Provide the (x, y) coordinate of the cell's center where the given text is located.  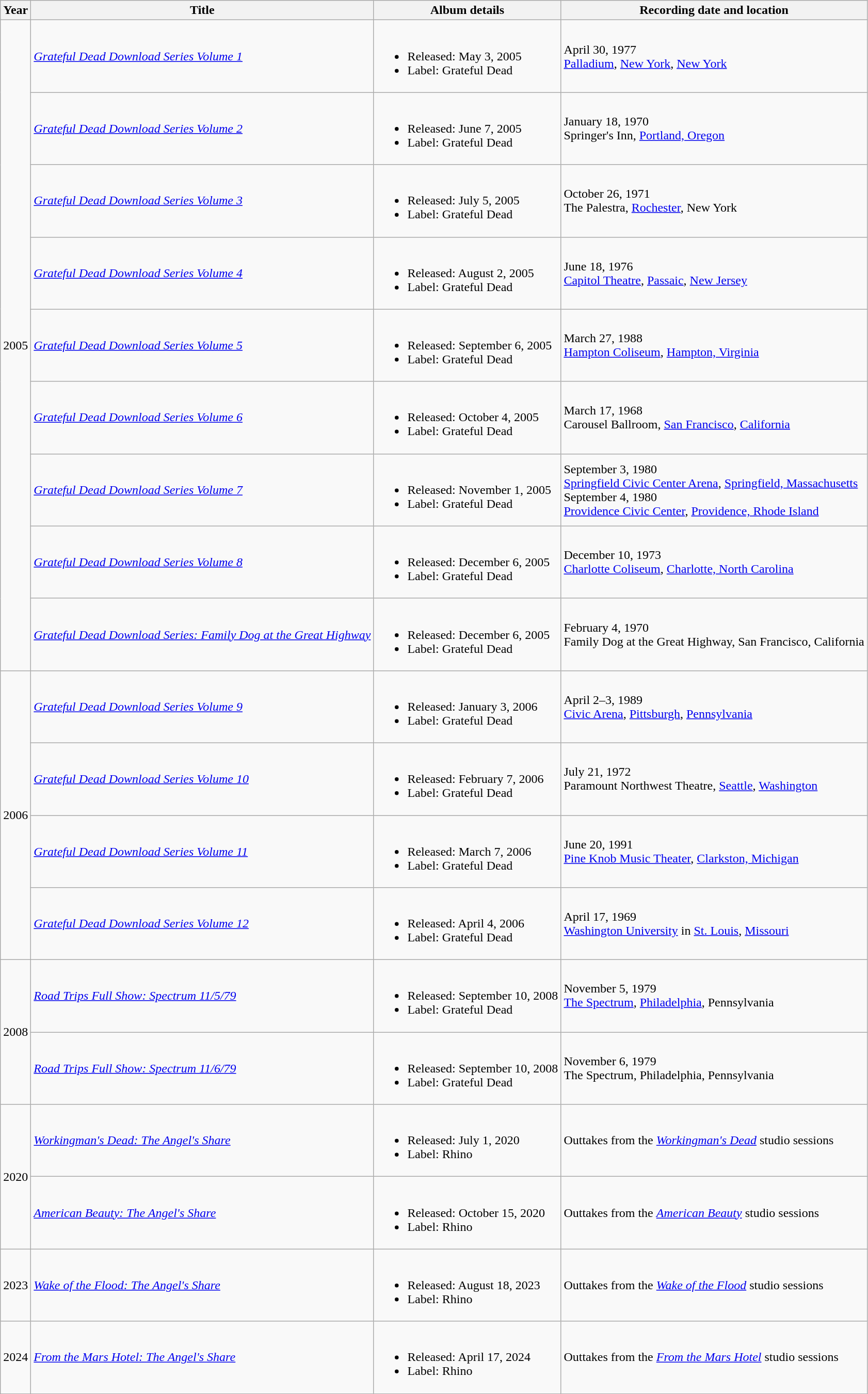
Outtakes from the Wake of the Flood studio sessions (714, 1285)
Title (202, 10)
2024 (15, 1357)
Road Trips Full Show: Spectrum 11/5/79 (202, 996)
July 21, 1972 Paramount Northwest Theatre, Seattle, Washington (714, 779)
Released: July 5, 2005Label: Grateful Dead (468, 201)
Released: April 4, 2006Label: Grateful Dead (468, 924)
September 3, 1980 Springfield Civic Center Arena, Springfield, Massachusetts September 4, 1980 Providence Civic Center, Providence, Rhode Island (714, 490)
Released: July 1, 2020Label: Rhino (468, 1141)
April 30, 1977 Palladium, New York, New York (714, 56)
Wake of the Flood: The Angel's Share (202, 1285)
April 2–3, 1989 Civic Arena, Pittsburgh, Pennsylvania (714, 707)
American Beauty: The Angel's Share (202, 1213)
Grateful Dead Download Series Volume 8 (202, 562)
Released: August 2, 2005Label: Grateful Dead (468, 273)
Year (15, 10)
Released: November 1, 2005Label: Grateful Dead (468, 490)
April 17, 1969 Washington University in St. Louis, Missouri (714, 924)
Album details (468, 10)
2023 (15, 1285)
Released: May 3, 2005Label: Grateful Dead (468, 56)
Released: April 17, 2024Label: Rhino (468, 1357)
2005 (15, 346)
Released: January 3, 2006Label: Grateful Dead (468, 707)
Released: August 18, 2023Label: Rhino (468, 1285)
From the Mars Hotel: The Angel's Share (202, 1357)
Grateful Dead Download Series: Family Dog at the Great Highway (202, 634)
Released: October 15, 2020Label: Rhino (468, 1213)
Workingman's Dead: The Angel's Share (202, 1141)
Grateful Dead Download Series Volume 3 (202, 201)
Grateful Dead Download Series Volume 9 (202, 707)
Grateful Dead Download Series Volume 1 (202, 56)
2006 (15, 815)
January 18, 1970 Springer's Inn, Portland, Oregon (714, 129)
June 20, 1991 Pine Knob Music Theater, Clarkston, Michigan (714, 852)
2020 (15, 1177)
November 6, 1979 The Spectrum, Philadelphia, Pennsylvania (714, 1068)
Grateful Dead Download Series Volume 12 (202, 924)
Released: September 6, 2005Label: Grateful Dead (468, 345)
March 27, 1988 Hampton Coliseum, Hampton, Virginia (714, 345)
Grateful Dead Download Series Volume 7 (202, 490)
Released: February 7, 2006Label: Grateful Dead (468, 779)
2008 (15, 1032)
Outtakes from the Workingman's Dead studio sessions (714, 1141)
Released: March 7, 2006Label: Grateful Dead (468, 852)
Grateful Dead Download Series Volume 2 (202, 129)
Outtakes from the American Beauty studio sessions (714, 1213)
March 17, 1968 Carousel Ballroom, San Francisco, California (714, 418)
Road Trips Full Show: Spectrum 11/6/79 (202, 1068)
Released: October 4, 2005Label: Grateful Dead (468, 418)
Grateful Dead Download Series Volume 4 (202, 273)
Grateful Dead Download Series Volume 5 (202, 345)
Released: June 7, 2005Label: Grateful Dead (468, 129)
Outtakes from the From the Mars Hotel studio sessions (714, 1357)
Grateful Dead Download Series Volume 10 (202, 779)
October 26, 1971 The Palestra, Rochester, New York (714, 201)
Recording date and location (714, 10)
November 5, 1979 The Spectrum, Philadelphia, Pennsylvania (714, 996)
Grateful Dead Download Series Volume 11 (202, 852)
December 10, 1973 Charlotte Coliseum, Charlotte, North Carolina (714, 562)
Grateful Dead Download Series Volume 6 (202, 418)
February 4, 1970 Family Dog at the Great Highway, San Francisco, California (714, 634)
June 18, 1976 Capitol Theatre, Passaic, New Jersey (714, 273)
